From the cell containing the given text, extract its center point as [x, y] coordinate. 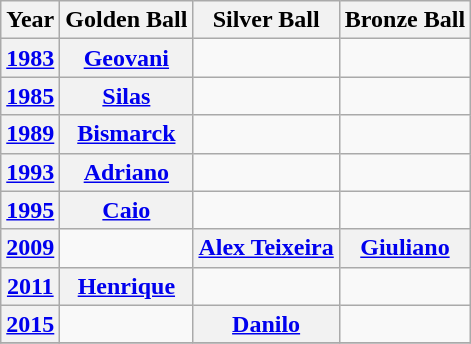
Year [30, 20]
Danilo [266, 324]
Giuliano [404, 248]
1985 [30, 96]
1993 [30, 172]
Silas [126, 96]
Golden Ball [126, 20]
Adriano [126, 172]
2015 [30, 324]
Alex Teixeira [266, 248]
1989 [30, 134]
Caio [126, 210]
Geovani [126, 58]
2011 [30, 286]
Bismarck [126, 134]
1983 [30, 58]
Silver Ball [266, 20]
1995 [30, 210]
2009 [30, 248]
Henrique [126, 286]
Bronze Ball [404, 20]
